Scan for the cell matching the given text and deliver its [x, y] coordinate at center. 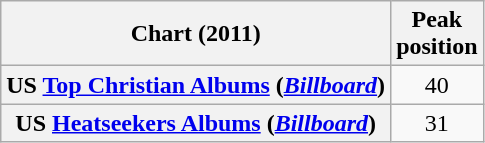
Peakposition [437, 34]
31 [437, 123]
US Heatseekers Albums (Billboard) [196, 123]
US Top Christian Albums (Billboard) [196, 85]
40 [437, 85]
Chart (2011) [196, 34]
